Capture the cell that displays the provided text and extract its [X, Y] central coordinate. 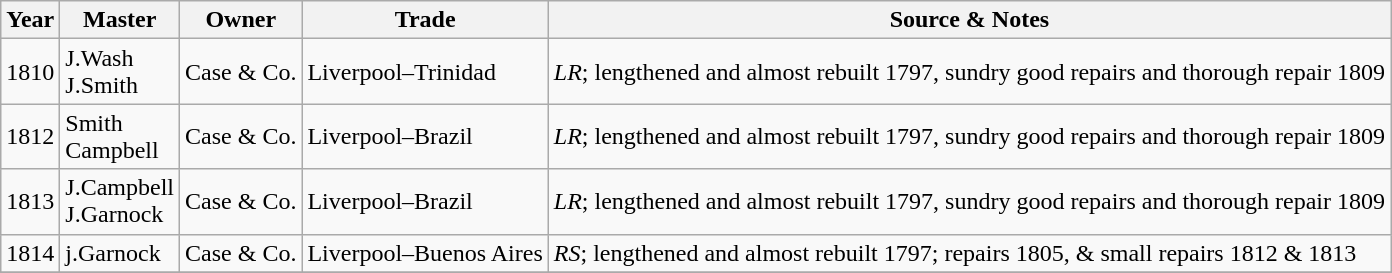
SmithCampbell [120, 136]
Year [30, 20]
Liverpool–Buenos Aires [425, 253]
Source & Notes [969, 20]
Master [120, 20]
Owner [241, 20]
J.CampbellJ.Garnock [120, 202]
J.WashJ.Smith [120, 72]
Liverpool–Trinidad [425, 72]
1812 [30, 136]
1810 [30, 72]
1814 [30, 253]
j.Garnock [120, 253]
RS; lengthened and almost rebuilt 1797; repairs 1805, & small repairs 1812 & 1813 [969, 253]
1813 [30, 202]
Trade [425, 20]
